Return the [x, y] coordinate for the center point of the cell that contains the specified text.  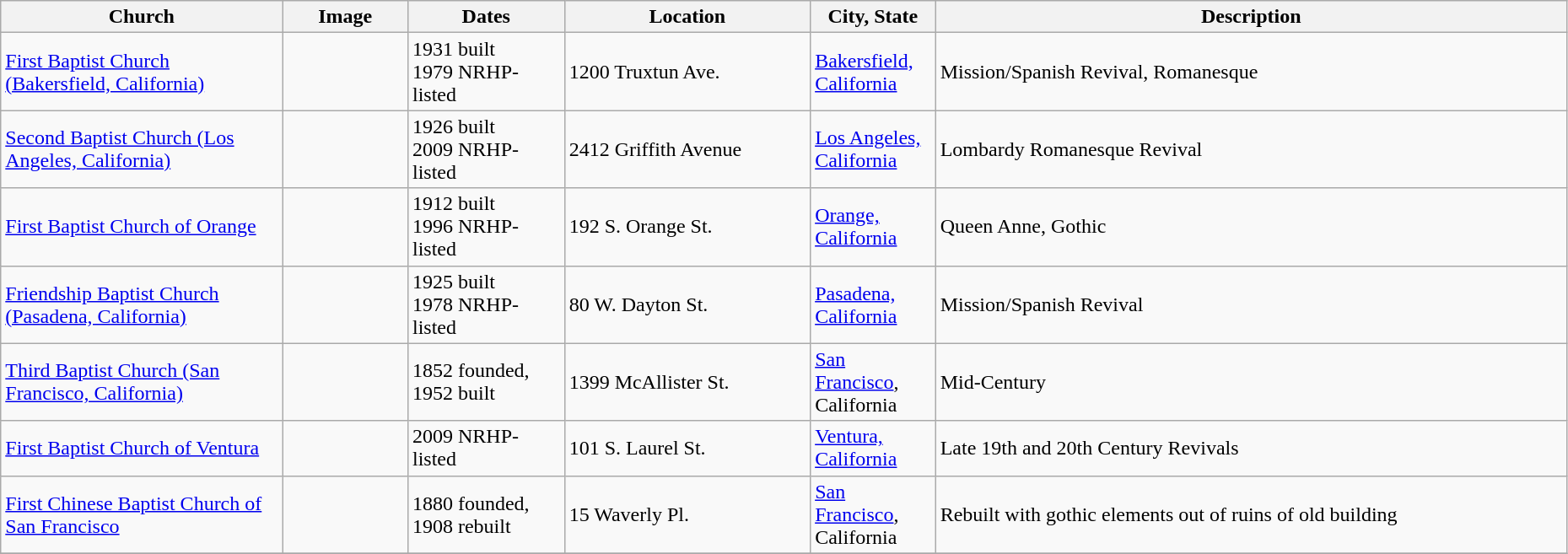
Ventura, California [874, 449]
Image [346, 17]
Late 19th and 20th Century Revivals [1251, 449]
Dates [486, 17]
Church [142, 17]
Pasadena, California [874, 304]
15 Waverly Pl. [687, 514]
Queen Anne, Gothic [1251, 227]
Orange, California [874, 227]
2009 NRHP-listed [486, 449]
First Chinese Baptist Church of San Francisco [142, 514]
1880 founded, 1908 rebuilt [486, 514]
Second Baptist Church (Los Angeles, California) [142, 149]
1931 built1979 NRHP-listed [486, 72]
City, State [874, 17]
Mission/Spanish Revival, Romanesque [1251, 72]
First Baptist Church (Bakersfield, California) [142, 72]
Rebuilt with gothic elements out of ruins of old building [1251, 514]
First Baptist Church of Orange [142, 227]
Bakersfield, California [874, 72]
Lombardy Romanesque Revival [1251, 149]
1912 built1996 NRHP-listed [486, 227]
101 S. Laurel St. [687, 449]
Los Angeles, California [874, 149]
192 S. Orange St. [687, 227]
First Baptist Church of Ventura [142, 449]
1926 built2009 NRHP-listed [486, 149]
1925 built1978 NRHP-listed [486, 304]
80 W. Dayton St. [687, 304]
Location [687, 17]
Friendship Baptist Church (Pasadena, California) [142, 304]
Mission/Spanish Revival [1251, 304]
1200 Truxtun Ave. [687, 72]
1852 founded, 1952 built [486, 382]
Third Baptist Church (San Francisco, California) [142, 382]
2412 Griffith Avenue [687, 149]
Mid-Century [1251, 382]
Description [1251, 17]
1399 McAllister St. [687, 382]
